For the text-containing cell, return its midpoint in [x, y] coordinate format. 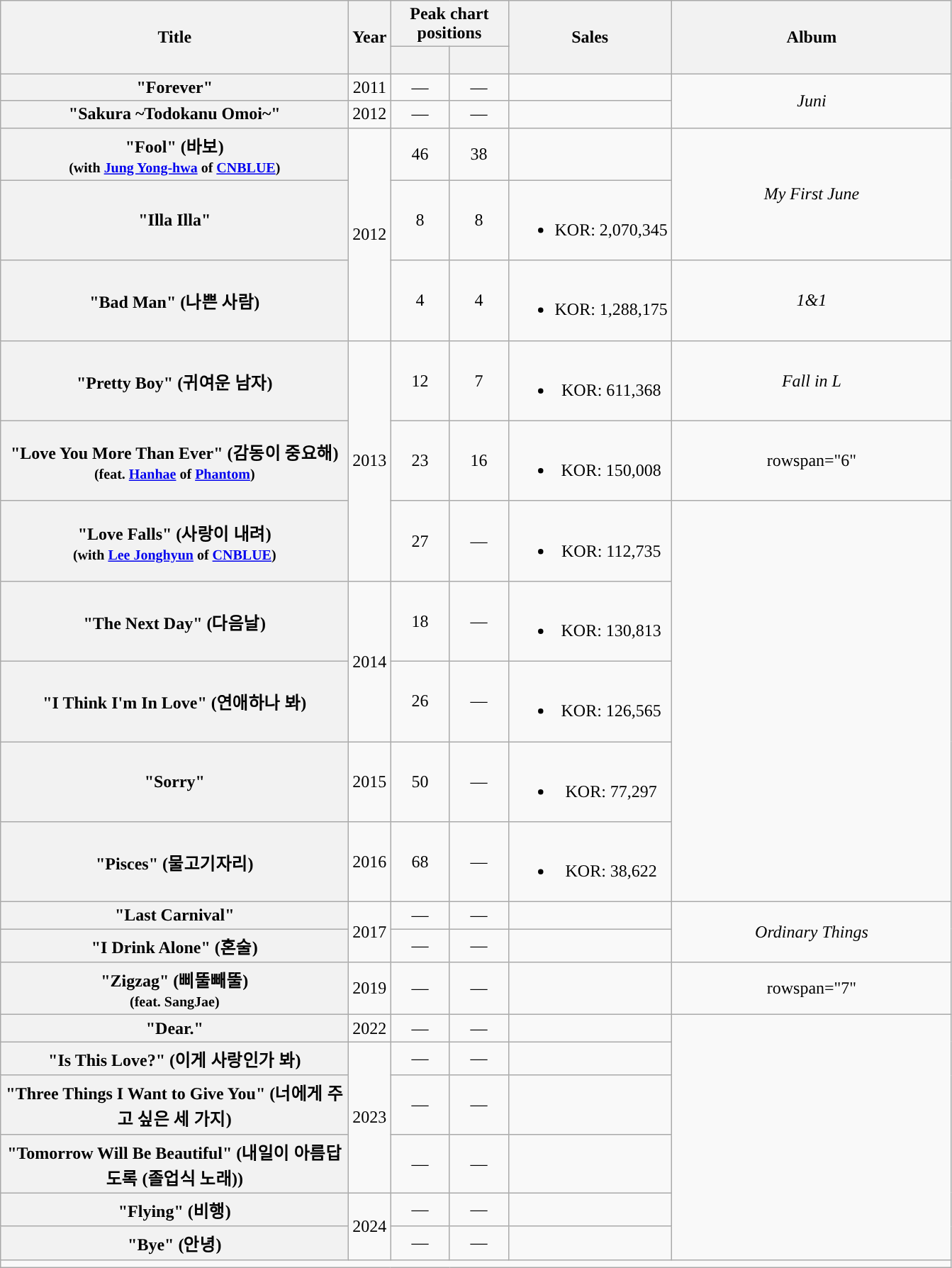
50 [420, 782]
Sales [590, 37]
2014 [370, 661]
46 [420, 154]
"Dear." [174, 1028]
"Forever" [174, 87]
"Three Things I Want to Give You" (너에게 주고 싶은 세 가지) [174, 1105]
KOR: 1,288,175 [590, 301]
"Pretty Boy" (귀여운 남자) [174, 380]
2017 [370, 932]
"Love Falls" (사랑이 내려)(with Lee Jonghyun of CNBLUE) [174, 540]
"Sorry" [174, 782]
KOR: 150,008 [590, 461]
38 [479, 154]
Ordinary Things [811, 932]
2022 [370, 1028]
2015 [370, 782]
My First June [811, 194]
KOR: 77,297 [590, 782]
2011 [370, 87]
"Illa Illa" [174, 220]
"Bad Man" (나쁜 사람) [174, 301]
"I Drink Alone" (혼술) [174, 946]
KOR: 38,622 [590, 862]
"Is This Love?" (이게 사랑인가 봐) [174, 1058]
16 [479, 461]
Juni [811, 101]
KOR: 2,070,345 [590, 220]
KOR: 126,565 [590, 701]
18 [420, 621]
2024 [370, 1226]
26 [420, 701]
"Fool" (바보)(with Jung Yong-hwa of CNBLUE) [174, 154]
"I Think I'm In Love" (연애하나 봐) [174, 701]
Album [811, 37]
2016 [370, 862]
Title [174, 37]
"Bye" (안녕) [174, 1242]
"Tomorrow Will Be Beautiful" (내일이 아름답도록 (졸업식 노래)) [174, 1163]
"Love You More Than Ever" (감동이 중요해)(feat. Hanhae of Phantom) [174, 461]
23 [420, 461]
"Zigzag" (삐뚤빼뚤)(feat. SangJae) [174, 989]
"Pisces" (물고기자리) [174, 862]
"Sakura ~Todokanu Omoi~" [174, 114]
1&1 [811, 301]
2013 [370, 461]
Fall in L [811, 380]
rowspan="7" [811, 989]
KOR: 611,368 [590, 380]
KOR: 112,735 [590, 540]
7 [479, 380]
Peak chart positions [449, 24]
2019 [370, 989]
12 [420, 380]
"The Next Day" (다음날) [174, 621]
27 [420, 540]
"Flying" (비행) [174, 1210]
"Last Carnival" [174, 916]
rowspan="6" [811, 461]
68 [420, 862]
2023 [370, 1118]
Year [370, 37]
KOR: 130,813 [590, 621]
